Search for the cell housing the specified text and yield its (X, Y) center coordinate. 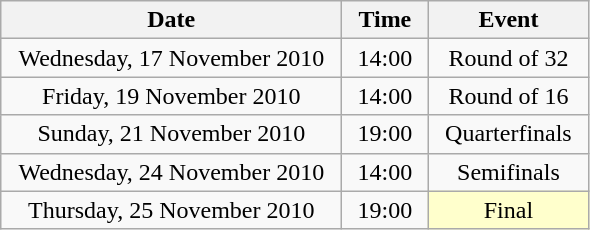
Event (508, 20)
Quarterfinals (508, 134)
Date (172, 20)
Round of 16 (508, 96)
Time (385, 20)
Wednesday, 17 November 2010 (172, 58)
Round of 32 (508, 58)
Final (508, 210)
Sunday, 21 November 2010 (172, 134)
Wednesday, 24 November 2010 (172, 172)
Thursday, 25 November 2010 (172, 210)
Friday, 19 November 2010 (172, 96)
Semifinals (508, 172)
